Extract the (X, Y) coordinate from the center of the cell holding the provided text.  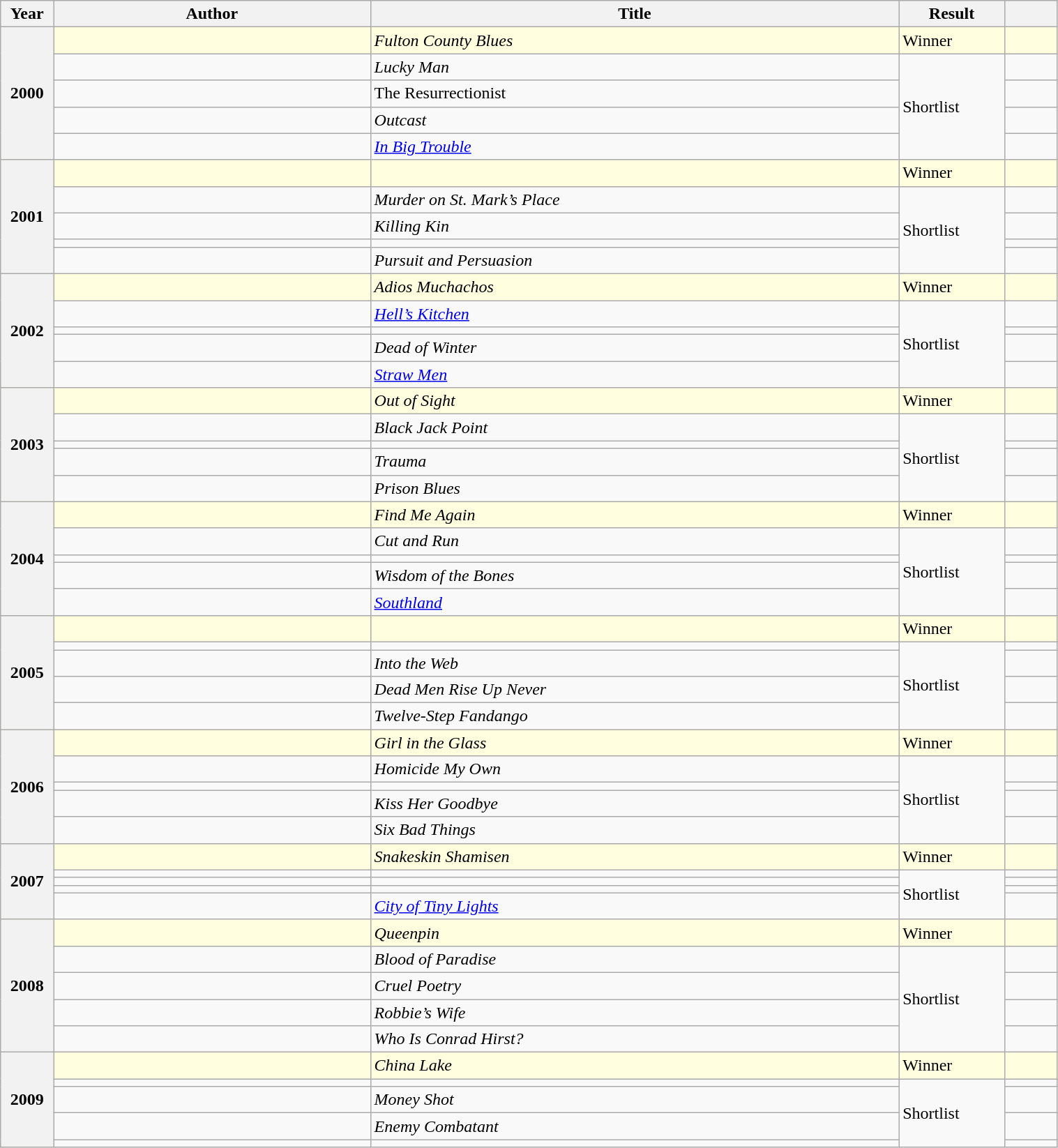
2004 (27, 558)
2000 (27, 93)
2007 (27, 882)
Result (952, 14)
Enemy Combatant (635, 1126)
Outcast (635, 120)
Pursuit and Persuasion (635, 260)
Into the Web (635, 663)
Blood of Paradise (635, 959)
Prison Blues (635, 488)
Cruel Poetry (635, 985)
Queenpin (635, 932)
The Resurrectionist (635, 93)
Twelve-Step Fandango (635, 716)
Straw Men (635, 375)
Snakeskin Shamisen (635, 856)
Find Me Again (635, 515)
Robbie’s Wife (635, 1012)
2001 (27, 216)
Homicide My Own (635, 769)
Wisdom of the Bones (635, 575)
Author (212, 14)
2002 (27, 331)
Six Bad Things (635, 830)
Kiss Her Goodbye (635, 803)
2003 (27, 445)
Year (27, 14)
Dead of Winter (635, 348)
Adios Muchachos (635, 287)
Dead Men Rise Up Never (635, 690)
2008 (27, 985)
Black Jack Point (635, 428)
Girl in the Glass (635, 743)
2009 (27, 1100)
Title (635, 14)
Cut and Run (635, 541)
Lucky Man (635, 67)
City of Tiny Lights (635, 906)
Murder on St. Mark’s Place (635, 199)
Who Is Conrad Hirst? (635, 1039)
Hell’s Kitchen (635, 313)
Money Shot (635, 1100)
2006 (27, 787)
Southland (635, 602)
Trauma (635, 462)
Killing Kin (635, 226)
2005 (27, 672)
Fulton County Blues (635, 40)
In Big Trouble (635, 146)
China Lake (635, 1066)
Out of Sight (635, 401)
